Provide the (x, y) coordinate of the cell's center where the given text is located.  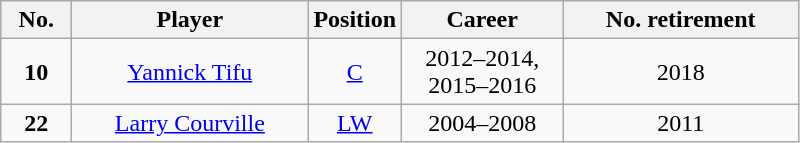
Career (482, 20)
LW (355, 123)
Player (190, 20)
2018 (681, 72)
No. (36, 20)
No. retirement (681, 20)
Position (355, 20)
Yannick Tifu (190, 72)
2012–2014, 2015–2016 (482, 72)
2004–2008 (482, 123)
2011 (681, 123)
C (355, 72)
10 (36, 72)
Larry Courville (190, 123)
22 (36, 123)
